Output the [x, y] coordinate of the center of the cell containing the given text.  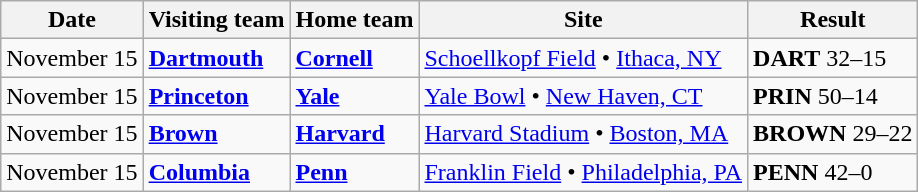
Dartmouth [216, 58]
Harvard Stadium • Boston, MA [584, 134]
Date [72, 20]
BROWN 29–22 [833, 134]
Harvard [354, 134]
Result [833, 20]
Penn [354, 172]
PRIN 50–14 [833, 96]
Princeton [216, 96]
Yale Bowl • New Haven, CT [584, 96]
Columbia [216, 172]
Brown [216, 134]
Home team [354, 20]
Cornell [354, 58]
Site [584, 20]
Franklin Field • Philadelphia, PA [584, 172]
DART 32–15 [833, 58]
Yale [354, 96]
PENN 42–0 [833, 172]
Visiting team [216, 20]
Schoellkopf Field • Ithaca, NY [584, 58]
